Detect which cell encompasses the target text, then output its (x, y) center coordinate. 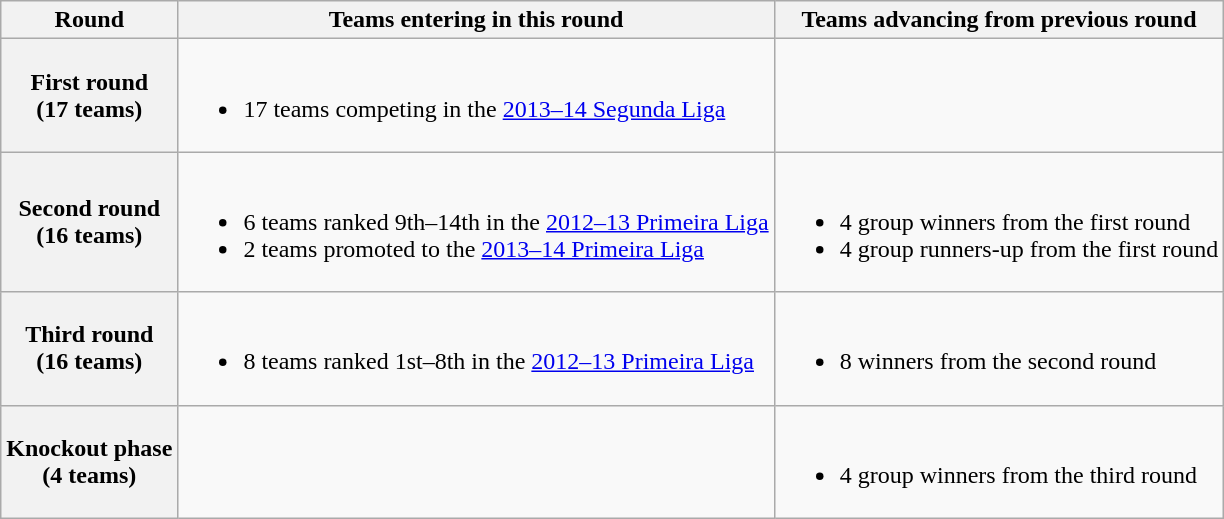
4 group winners from the third round (999, 462)
4 group winners from the first round4 group runners-up from the first round (999, 222)
Knockout phase(4 teams) (90, 462)
6 teams ranked 9th–14th in the 2012–13 Primeira Liga2 teams promoted to the 2013–14 Primeira Liga (476, 222)
8 teams ranked 1st–8th in the 2012–13 Primeira Liga (476, 348)
First round(17 teams) (90, 96)
Second round(16 teams) (90, 222)
Round (90, 20)
Third round(16 teams) (90, 348)
Teams entering in this round (476, 20)
17 teams competing in the 2013–14 Segunda Liga (476, 96)
8 winners from the second round (999, 348)
Teams advancing from previous round (999, 20)
